Detect which cell encompasses the target text, then output its [x, y] center coordinate. 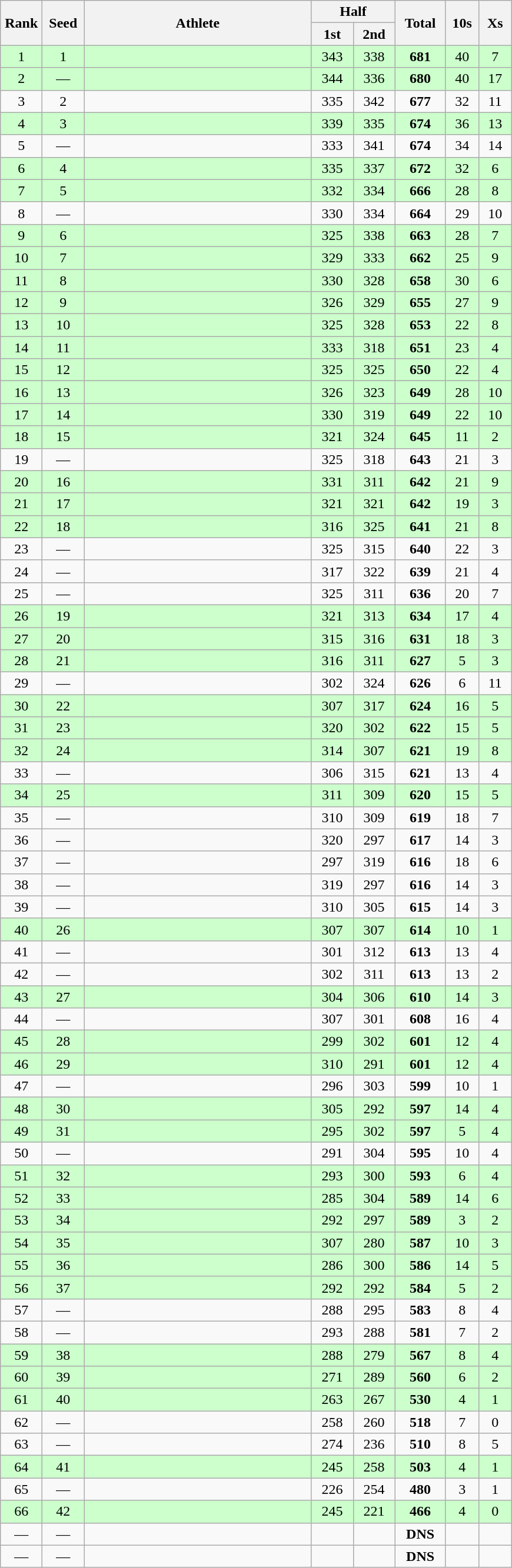
56 [21, 1287]
343 [332, 56]
Total [420, 23]
59 [21, 1355]
336 [374, 79]
680 [420, 79]
49 [21, 1131]
Xs [495, 23]
60 [21, 1377]
586 [420, 1265]
650 [420, 370]
66 [21, 1512]
312 [374, 952]
617 [420, 840]
48 [21, 1109]
52 [21, 1198]
622 [420, 728]
10s [462, 23]
43 [21, 997]
303 [374, 1086]
254 [374, 1489]
466 [420, 1512]
267 [374, 1400]
271 [332, 1377]
58 [21, 1332]
57 [21, 1310]
645 [420, 437]
518 [420, 1422]
624 [420, 706]
663 [420, 235]
274 [332, 1444]
337 [374, 168]
339 [332, 124]
634 [420, 616]
286 [332, 1265]
503 [420, 1467]
2nd [374, 34]
341 [374, 146]
651 [420, 348]
593 [420, 1176]
331 [332, 482]
Seed [64, 23]
658 [420, 281]
677 [420, 101]
639 [420, 571]
296 [332, 1086]
615 [420, 907]
63 [21, 1444]
640 [420, 549]
299 [332, 1042]
44 [21, 1019]
653 [420, 325]
681 [420, 56]
263 [332, 1400]
480 [420, 1489]
627 [420, 661]
662 [420, 258]
619 [420, 818]
672 [420, 168]
65 [21, 1489]
567 [420, 1355]
666 [420, 191]
583 [420, 1310]
62 [21, 1422]
64 [21, 1467]
614 [420, 929]
610 [420, 997]
1st [332, 34]
530 [420, 1400]
226 [332, 1489]
643 [420, 459]
313 [374, 616]
47 [21, 1086]
608 [420, 1019]
510 [420, 1444]
Athlete [198, 23]
560 [420, 1377]
236 [374, 1444]
322 [374, 571]
280 [374, 1243]
584 [420, 1287]
221 [374, 1512]
51 [21, 1176]
314 [332, 750]
279 [374, 1355]
45 [21, 1042]
55 [21, 1265]
53 [21, 1220]
Rank [21, 23]
655 [420, 303]
587 [420, 1243]
332 [332, 191]
599 [420, 1086]
260 [374, 1422]
344 [332, 79]
641 [420, 526]
Half [353, 12]
285 [332, 1198]
636 [420, 593]
54 [21, 1243]
664 [420, 213]
289 [374, 1377]
620 [420, 795]
631 [420, 638]
50 [21, 1153]
626 [420, 683]
46 [21, 1064]
581 [420, 1332]
595 [420, 1153]
323 [374, 392]
61 [21, 1400]
342 [374, 101]
